Extract the (x, y) coordinate from the center of the cell holding the provided text.  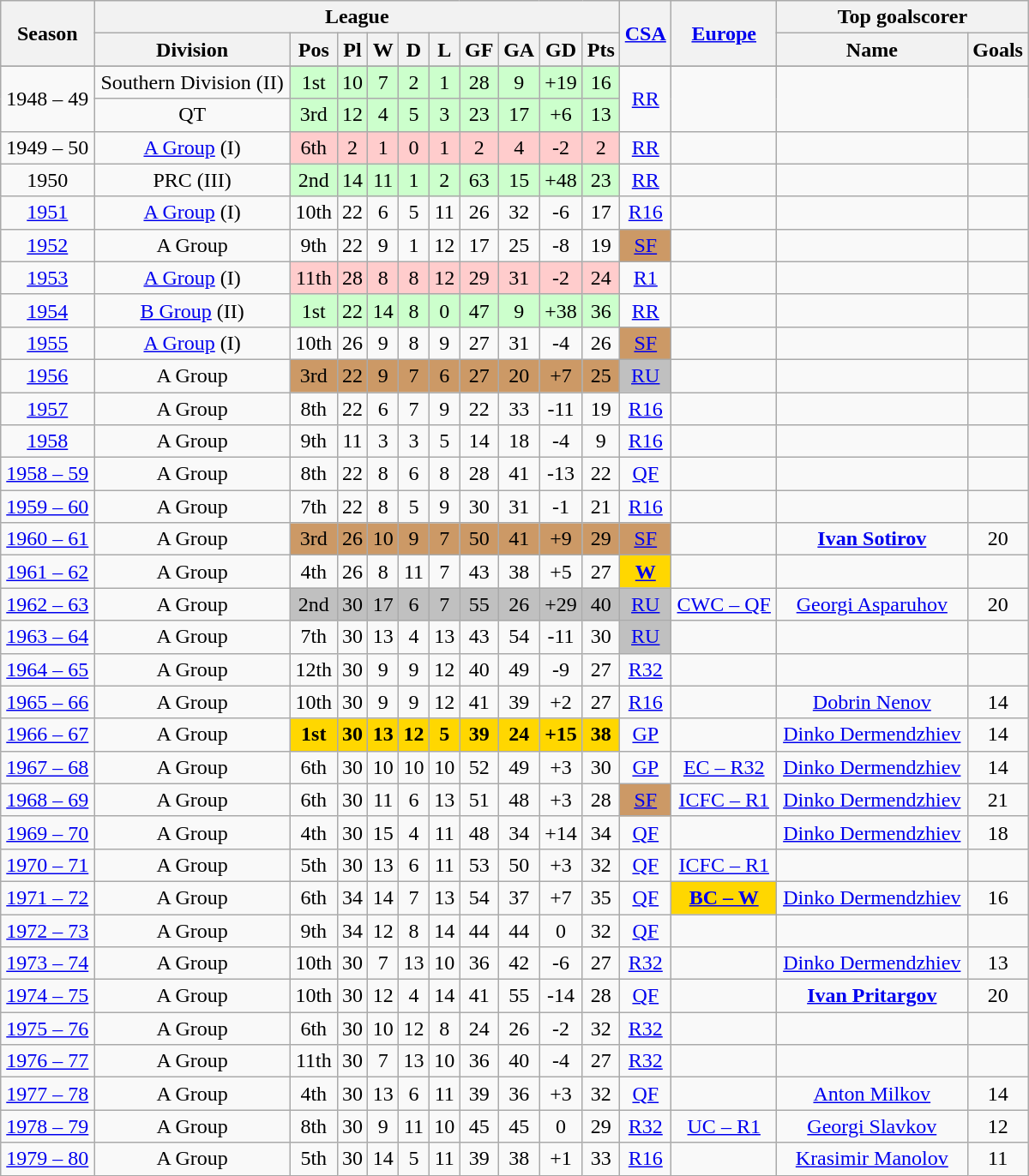
-8 (561, 245)
1958 – 59 (48, 474)
+29 (561, 604)
1961 – 62 (48, 572)
1965 – 66 (48, 702)
1967 – 68 (48, 767)
Pl (352, 50)
1973 – 74 (48, 963)
1962 – 63 (48, 604)
Division (192, 50)
Georgi Slavkov (872, 1126)
-9 (561, 669)
1963 – 64 (48, 637)
12th (314, 669)
1976 – 77 (48, 1061)
1975 – 76 (48, 1029)
PRC (III) (192, 180)
47 (478, 310)
1969 – 70 (48, 832)
1957 (48, 409)
GA (519, 50)
+1 (561, 1159)
+6 (561, 115)
53 (478, 865)
1950 (48, 180)
Ivan Pritargov (872, 996)
QT (192, 115)
-1 (561, 507)
35 (601, 897)
1974 – 75 (48, 996)
+2 (561, 702)
Top goalscorer (903, 17)
-13 (561, 474)
1978 – 79 (48, 1126)
+19 (561, 82)
+15 (561, 735)
CSA (646, 33)
EC – R32 (724, 767)
42 (519, 963)
63 (478, 180)
1979 – 80 (48, 1159)
1971 – 72 (48, 897)
Southern Division (II) (192, 82)
1970 – 71 (48, 865)
-14 (561, 996)
UC – R1 (724, 1126)
1966 – 67 (48, 735)
52 (478, 767)
D (414, 50)
Pos (314, 50)
1955 (48, 343)
Name (872, 50)
1949 – 50 (48, 147)
CWC – QF (724, 604)
Goals (998, 50)
R1 (646, 278)
Ivan Sotirov (872, 539)
+14 (561, 832)
Pts (601, 50)
1977 – 78 (48, 1094)
Anton Milkov (872, 1094)
1954 (48, 310)
+5 (561, 572)
1958 (48, 441)
Krasimir Manolov (872, 1159)
Georgi Asparuhov (872, 604)
1972 – 73 (48, 930)
League (357, 17)
+38 (561, 310)
Season (48, 33)
1964 – 65 (48, 669)
1968 – 69 (48, 800)
Europe (724, 33)
1956 (48, 375)
L (444, 50)
51 (478, 800)
Dobrin Nenov (872, 702)
1960 – 61 (48, 539)
1952 (48, 245)
+48 (561, 180)
1953 (48, 278)
BC – W (724, 897)
1948 – 49 (48, 99)
B Group (II) (192, 310)
GF (478, 50)
1951 (48, 213)
37 (519, 897)
+9 (561, 539)
1959 – 60 (48, 507)
GD (561, 50)
